Determine the (X, Y) coordinate at the center of the cell enclosing the given text.  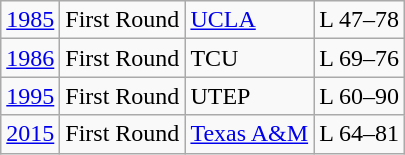
L 47–78 (360, 20)
TCU (250, 58)
L 69–76 (360, 58)
UTEP (250, 96)
2015 (30, 134)
1986 (30, 58)
1985 (30, 20)
L 64–81 (360, 134)
Texas A&M (250, 134)
L 60–90 (360, 96)
1995 (30, 96)
UCLA (250, 20)
